Provide the (x, y) coordinate of the cell's center where the given text is located.  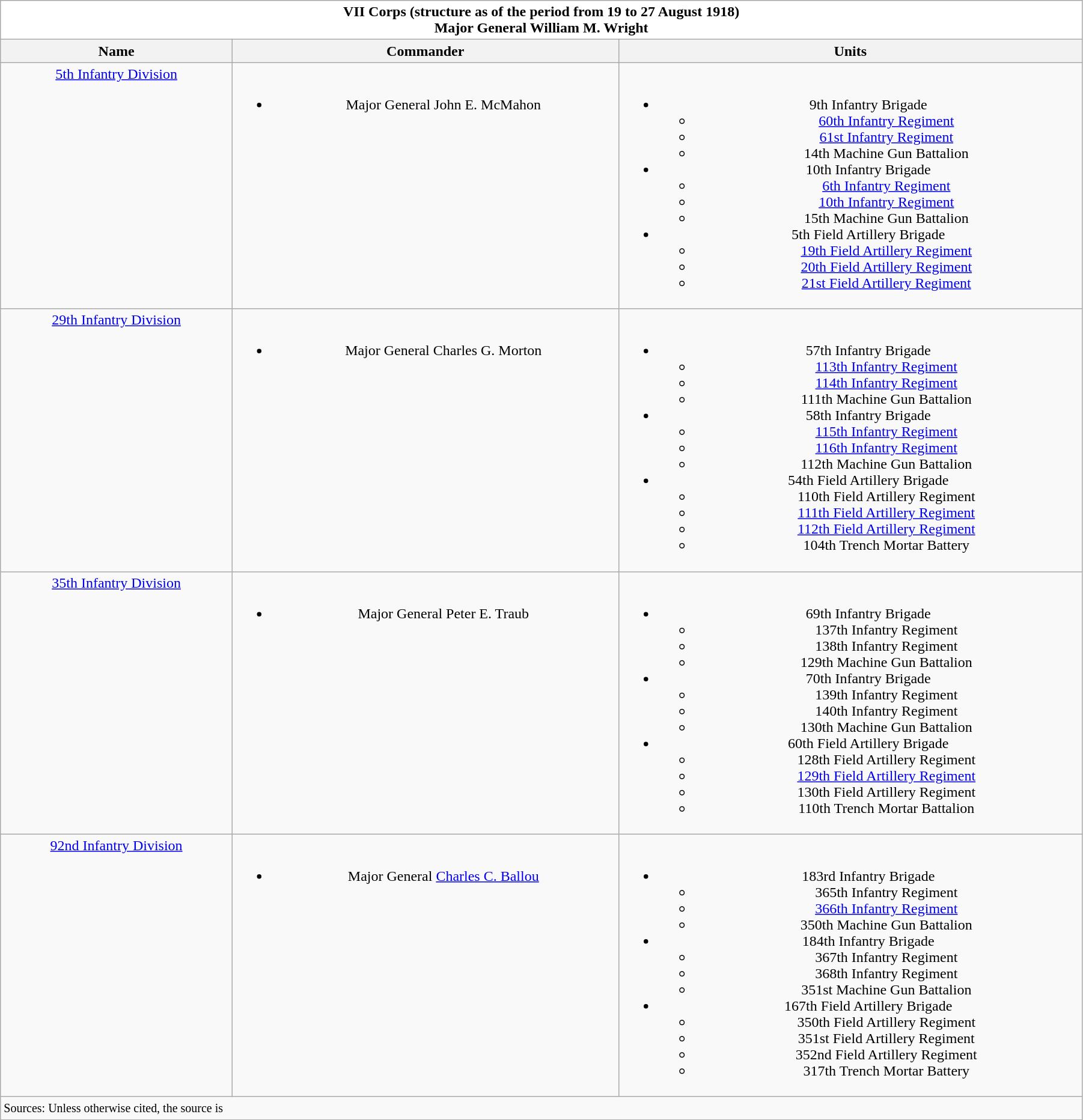
Commander (426, 51)
Name (117, 51)
Major General Charles C. Ballou (426, 965)
5th Infantry Division (117, 186)
VII Corps (structure as of the period from 19 to 27 August 1918)Major General William M. Wright (541, 20)
Sources: Unless otherwise cited, the source is (541, 1108)
Major General John E. McMahon (426, 186)
35th Infantry Division (117, 703)
Major General Charles G. Morton (426, 440)
29th Infantry Division (117, 440)
Major General Peter E. Traub (426, 703)
92nd Infantry Division (117, 965)
Units (850, 51)
